Return the [x, y] coordinate for the center point of the cell that contains the specified text.  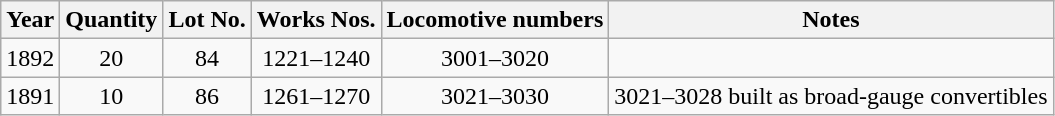
Locomotive numbers [495, 20]
1221–1240 [316, 58]
Works Nos. [316, 20]
1891 [30, 96]
Quantity [112, 20]
20 [112, 58]
84 [207, 58]
3001–3020 [495, 58]
1892 [30, 58]
86 [207, 96]
10 [112, 96]
Notes [831, 20]
3021–3030 [495, 96]
Year [30, 20]
1261–1270 [316, 96]
Lot No. [207, 20]
3021–3028 built as broad-gauge convertibles [831, 96]
